Search for the cell housing the specified text and yield its (X, Y) center coordinate. 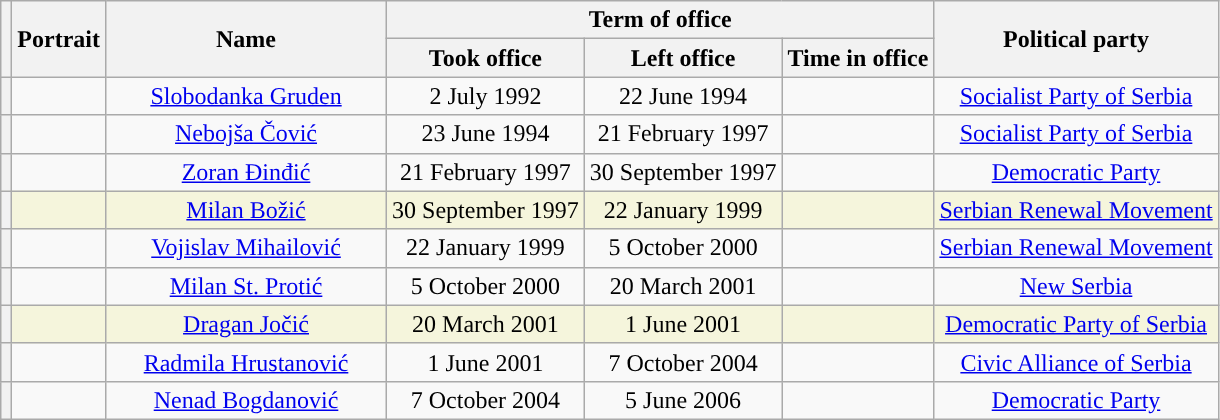
Democratic Party of Serbia (1076, 324)
2 July 1992 (486, 96)
Time in office (858, 58)
22 June 1994 (683, 96)
Name (246, 39)
Vojislav Mihailović (246, 248)
Left office (683, 58)
Zoran Đinđić (246, 172)
5 June 2006 (683, 400)
Milan Božić (246, 210)
Civic Alliance of Serbia (1076, 362)
Term of office (660, 20)
Dragan Jočić (246, 324)
New Serbia (1076, 286)
Radmila Hrustanović (246, 362)
Took office (486, 58)
23 June 1994 (486, 134)
Portrait (59, 39)
Political party (1076, 39)
Nebojša Čović (246, 134)
Milan St. Protić (246, 286)
Slobodanka Gruden (246, 96)
Nenad Bogdanović (246, 400)
